From the cell containing the given text, extract its center point as [x, y] coordinate. 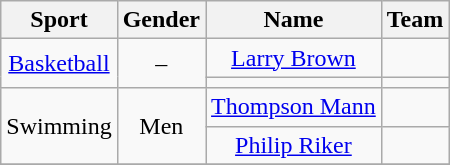
Gender [161, 20]
Men [161, 126]
– [161, 64]
Sport [59, 20]
Larry Brown [294, 58]
Swimming [59, 126]
Team [415, 20]
Basketball [59, 64]
Name [294, 20]
Thompson Mann [294, 107]
Philip Riker [294, 145]
